Provide the (X, Y) coordinate of the cell's center where the given text is located.  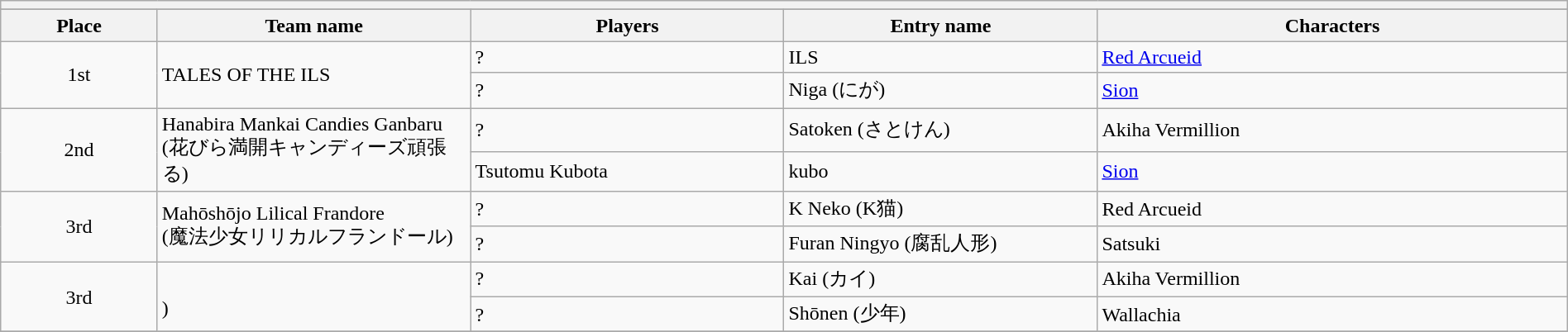
Tsutomu Kubota (627, 172)
Satsuki (1332, 244)
Shōnen (少年) (941, 314)
Wallachia (1332, 314)
Entry name (941, 26)
Characters (1332, 26)
Hanabira Mankai Candies Ganbaru(花びら満開キャンディーズ頑張る) (314, 149)
2nd (79, 149)
ILS (941, 57)
Furan Ningyo (腐乱人形) (941, 244)
Kai (カイ) (941, 279)
1st (79, 74)
kubo (941, 172)
) (314, 297)
Players (627, 26)
Satoken (さとけん) (941, 129)
Niga (にが) (941, 91)
Place (79, 26)
K Neko (K猫) (941, 210)
Mahōshōjo Lilical Frandore(魔法少女リリカルフランドール) (314, 226)
Team name (314, 26)
TALES OF THE ILS (314, 74)
